Identify which cell holds the provided text, then report its (X, Y) central coordinate. 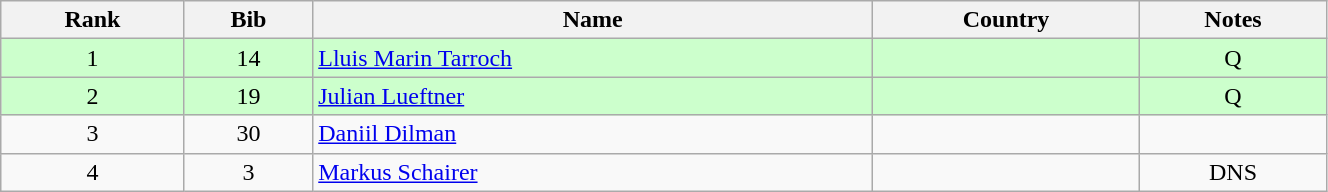
4 (92, 172)
14 (248, 58)
Bib (248, 20)
2 (92, 96)
Country (1006, 20)
Name (593, 20)
Lluis Marin Tarroch (593, 58)
Markus Schairer (593, 172)
DNS (1234, 172)
Daniil Dilman (593, 134)
Rank (92, 20)
Notes (1234, 20)
19 (248, 96)
30 (248, 134)
1 (92, 58)
Julian Lueftner (593, 96)
